Capture the cell that displays the provided text and extract its [x, y] central coordinate. 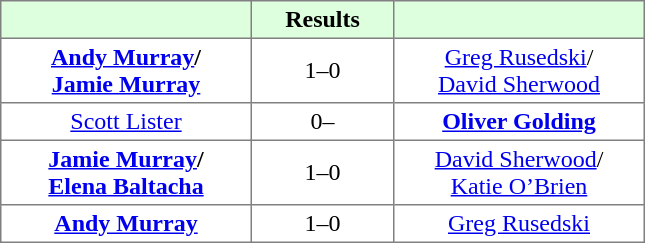
Oliver Golding [519, 122]
Andy Murray [126, 224]
David Sherwood/Katie O’Brien [519, 172]
Greg Rusedski [519, 224]
Andy Murray/Jamie Murray [126, 70]
Jamie Murray/Elena Baltacha [126, 172]
Results [322, 20]
Greg Rusedski/David Sherwood [519, 70]
0– [322, 122]
Scott Lister [126, 122]
